Detect which cell encompasses the target text, then output its [X, Y] center coordinate. 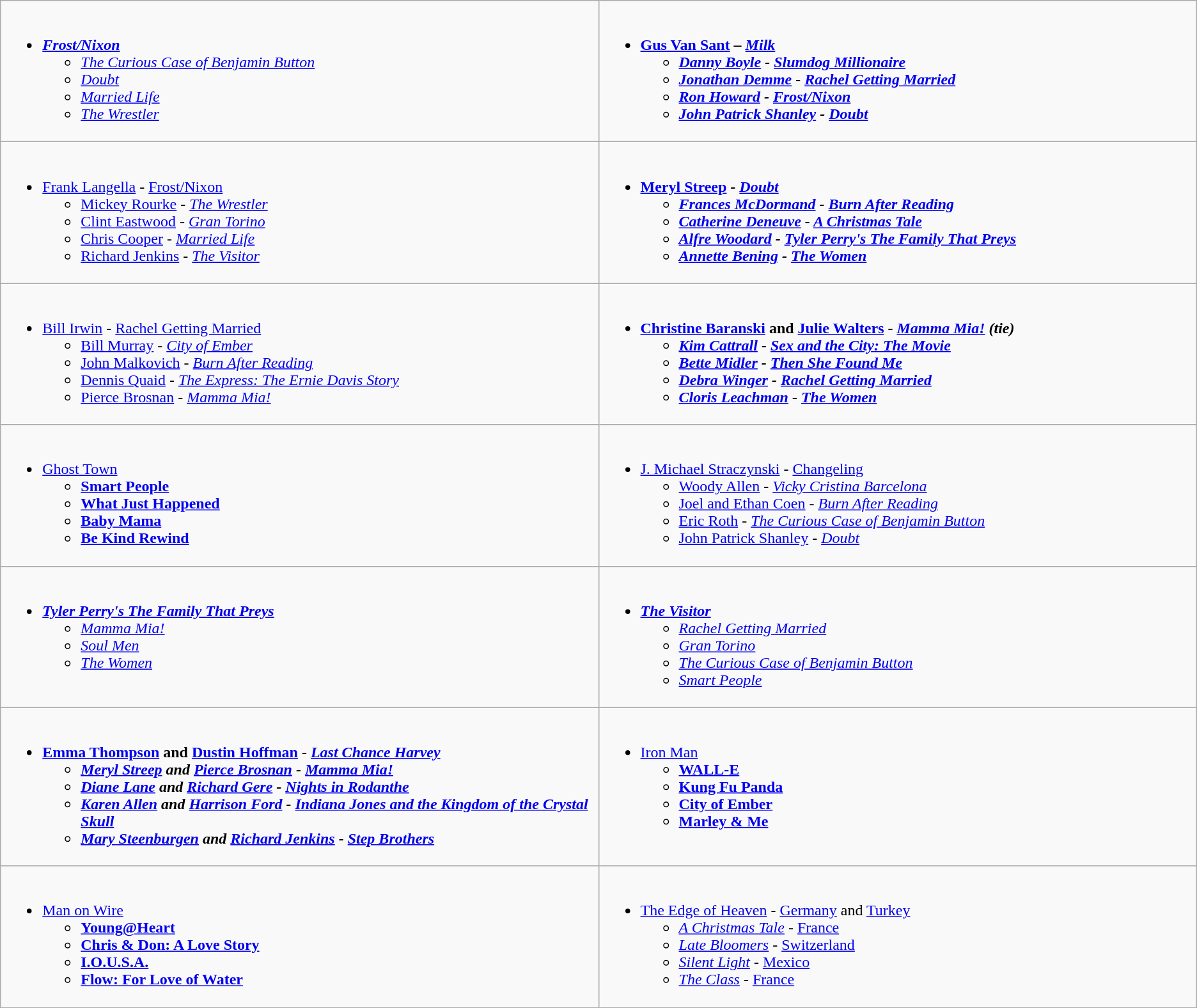
The VisitorRachel Getting MarriedGran TorinoThe Curious Case of Benjamin ButtonSmart People [898, 637]
The Edge of Heaven - Germany and TurkeyA Christmas Tale - FranceLate Bloomers - SwitzerlandSilent Light - MexicoThe Class - France [898, 936]
Ghost TownSmart PeopleWhat Just HappenedBaby MamaBe Kind Rewind [299, 495]
Tyler Perry's The Family That PreysMamma Mia!Soul MenThe Women [299, 637]
Frost/NixonThe Curious Case of Benjamin ButtonDoubtMarried LifeThe Wrestler [299, 72]
Frank Langella - Frost/NixonMickey Rourke - The WrestlerClint Eastwood - Gran TorinoChris Cooper - Married LifeRichard Jenkins - The Visitor [299, 212]
Man on WireYoung@HeartChris & Don: A Love StoryI.O.U.S.A.Flow: For Love of Water [299, 936]
Gus Van Sant – MilkDanny Boyle - Slumdog MillionaireJonathan Demme - Rachel Getting MarriedRon Howard - Frost/NixonJohn Patrick Shanley - Doubt [898, 72]
Iron ManWALL-EKung Fu PandaCity of EmberMarley & Me [898, 787]
